Pinpoint the cell where the given text exists, returning its (X, Y) midpoint coordinate. 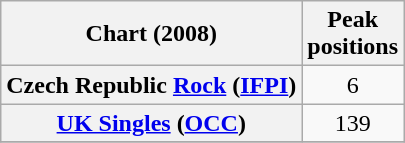
6 (353, 85)
Czech Republic Rock (IFPI) (152, 85)
UK Singles (OCC) (152, 123)
139 (353, 123)
Chart (2008) (152, 34)
Peakpositions (353, 34)
